Identify which cell holds the provided text, then report its [X, Y] central coordinate. 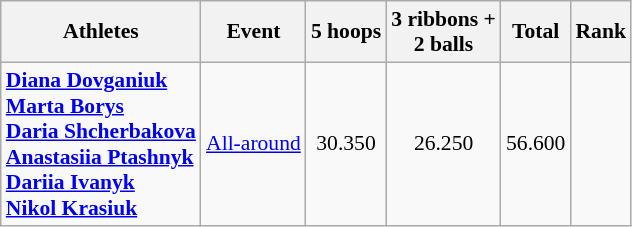
Rank [600, 32]
Total [536, 32]
26.250 [444, 144]
Event [254, 32]
Diana DovganiukMarta BorysDaria ShcherbakovaAnastasiia PtashnykDariia IvanykNikol Krasiuk [101, 144]
56.600 [536, 144]
All-around [254, 144]
5 hoops [346, 32]
3 ribbons +2 balls [444, 32]
Athletes [101, 32]
30.350 [346, 144]
